Detect which cell encompasses the target text, then output its (X, Y) center coordinate. 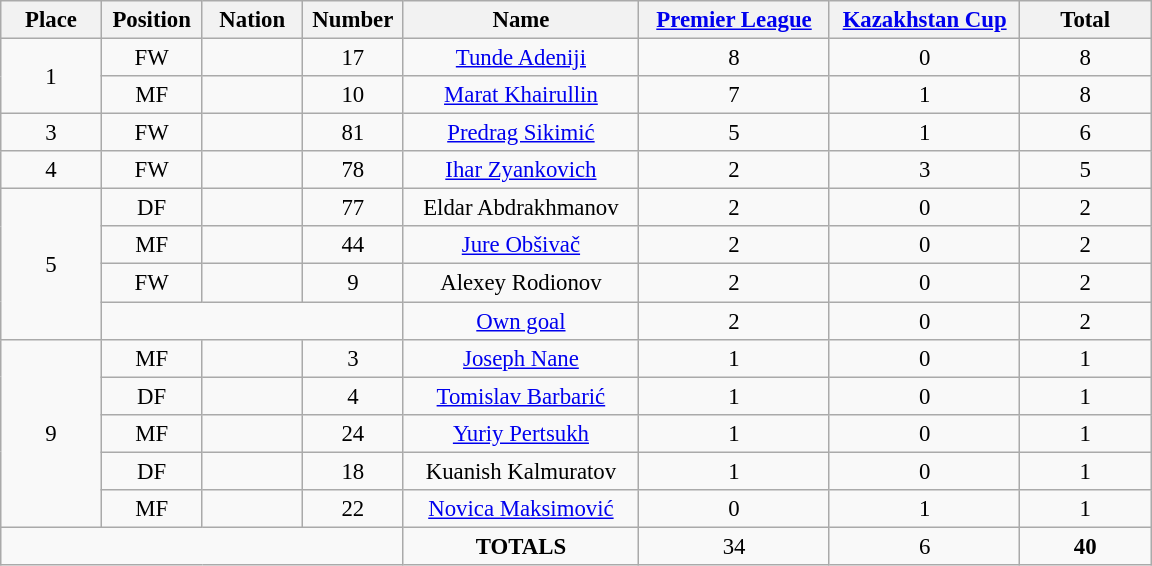
Tomislav Barbarić (521, 396)
Nation (252, 20)
7 (734, 95)
34 (734, 546)
81 (354, 133)
10 (354, 95)
Eldar Abdrakhmanov (521, 208)
78 (354, 170)
Place (52, 20)
44 (354, 245)
Position (152, 20)
24 (354, 433)
Jure Obšivač (521, 245)
Own goal (521, 321)
Joseph Nane (521, 358)
Name (521, 20)
Premier League (734, 20)
17 (354, 58)
Kazakhstan Cup (924, 20)
Total (1086, 20)
40 (1086, 546)
77 (354, 208)
22 (354, 509)
Tunde Adeniji (521, 58)
Yuriy Pertsukh (521, 433)
Predrag Sikimić (521, 133)
Novica Maksimović (521, 509)
Ihar Zyankovich (521, 170)
Alexey Rodionov (521, 283)
Marat Khairullin (521, 95)
Kuanish Kalmuratov (521, 471)
TOTALS (521, 546)
18 (354, 471)
Number (354, 20)
